Scan for the cell matching the given text and deliver its [X, Y] coordinate at center. 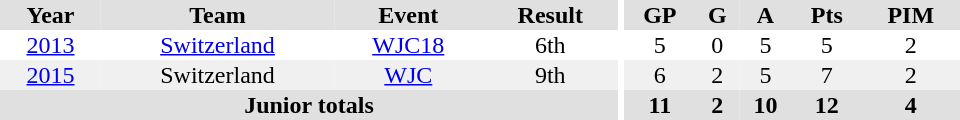
A [766, 15]
2015 [50, 75]
2013 [50, 45]
Team [218, 15]
G [718, 15]
WJC [408, 75]
9th [550, 75]
10 [766, 105]
Result [550, 15]
12 [826, 105]
Pts [826, 15]
6 [660, 75]
Event [408, 15]
11 [660, 105]
4 [911, 105]
0 [718, 45]
WJC18 [408, 45]
GP [660, 15]
6th [550, 45]
PIM [911, 15]
Year [50, 15]
7 [826, 75]
Junior totals [309, 105]
